Determine the (x, y) coordinate at the center of the cell enclosing the given text.  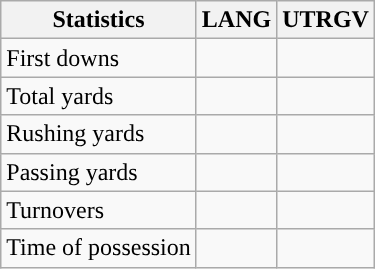
First downs (99, 58)
Total yards (99, 96)
LANG (236, 20)
UTRGV (326, 20)
Turnovers (99, 210)
Rushing yards (99, 134)
Passing yards (99, 172)
Statistics (99, 20)
Time of possession (99, 248)
